For the text-containing cell, return its midpoint in [X, Y] coordinate format. 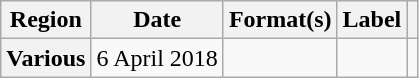
Various [46, 58]
Date [157, 20]
Label [372, 20]
6 April 2018 [157, 58]
Region [46, 20]
Format(s) [280, 20]
